Capture the cell that displays the provided text and extract its [x, y] central coordinate. 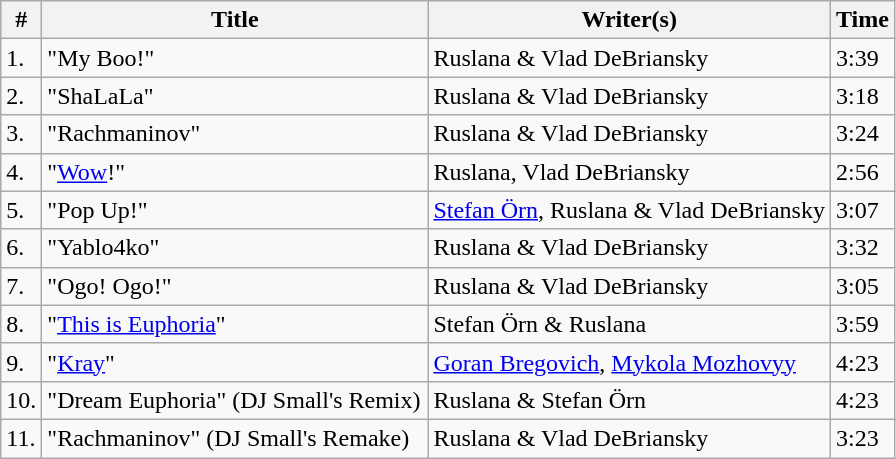
"Rachmaninov" [235, 134]
3:05 [862, 286]
Stefan Örn & Ruslana [630, 324]
Stefan Örn, Ruslana & Vlad DeBriansky [630, 210]
3:07 [862, 210]
"My Boo!" [235, 58]
"Wow!" [235, 172]
11. [22, 438]
Title [235, 20]
3:39 [862, 58]
"Kray" [235, 362]
"Dream Euphoria" (DJ Small's Remix) [235, 400]
"This is Euphoria" [235, 324]
9. [22, 362]
5. [22, 210]
3:24 [862, 134]
Writer(s) [630, 20]
"Yablo4ko" [235, 248]
Ruslana, Vlad DeBriansky [630, 172]
4. [22, 172]
Ruslana & Stefan Örn [630, 400]
2. [22, 96]
3:18 [862, 96]
2:56 [862, 172]
"Ogo! Ogo!" [235, 286]
10. [22, 400]
1. [22, 58]
"Rachmaninov" (DJ Small's Remake) [235, 438]
3:23 [862, 438]
6. [22, 248]
"Pop Up!" [235, 210]
# [22, 20]
Time [862, 20]
8. [22, 324]
Goran Bregovich, Mykola Mozhovyy [630, 362]
3. [22, 134]
"ShaLaLa" [235, 96]
3:32 [862, 248]
7. [22, 286]
3:59 [862, 324]
